Return the [X, Y] coordinate for the center point of the cell that contains the specified text.  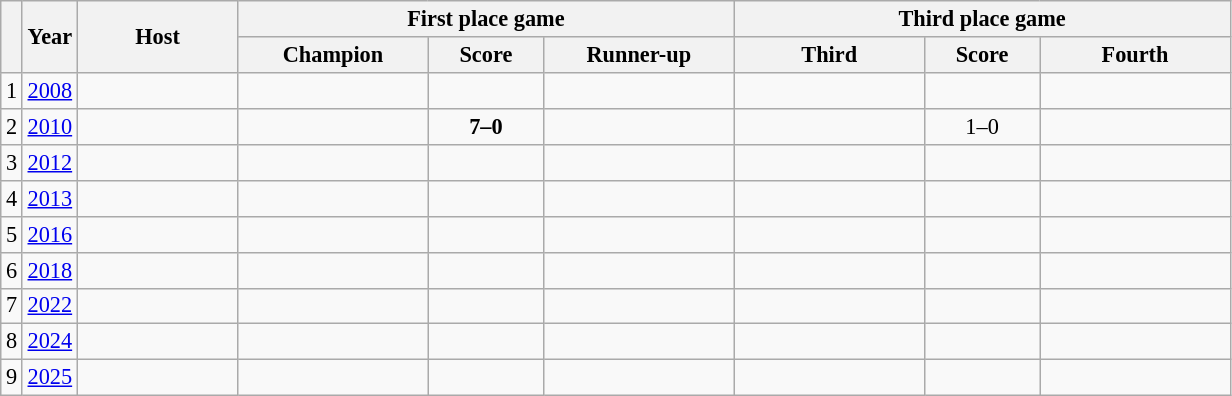
2025 [50, 378]
Champion [333, 55]
7–0 [486, 126]
Third place game [982, 19]
2008 [50, 90]
2018 [50, 270]
2024 [50, 342]
3 [12, 162]
Fourth [1135, 55]
2013 [50, 198]
1 [12, 90]
2010 [50, 126]
7 [12, 306]
Runner-up [639, 55]
Year [50, 37]
2016 [50, 234]
2022 [50, 306]
6 [12, 270]
2 [12, 126]
2012 [50, 162]
First place game [486, 19]
Third [829, 55]
9 [12, 378]
8 [12, 342]
Host [157, 37]
1–0 [982, 126]
4 [12, 198]
5 [12, 234]
